Return the [x, y] coordinate for the center point of the cell that contains the specified text.  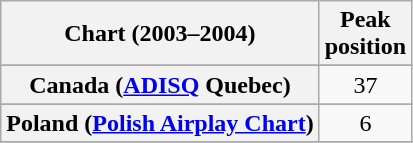
6 [365, 123]
Chart (2003–2004) [160, 34]
Poland (Polish Airplay Chart) [160, 123]
37 [365, 85]
Canada (ADISQ Quebec) [160, 85]
Peakposition [365, 34]
